Find where the given text appears and provide that cell's center as (X, Y) coordinate. 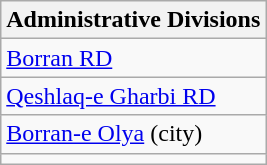
Borran RD (134, 58)
Qeshlaq-e Gharbi RD (134, 96)
Administrative Divisions (134, 20)
Borran-e Olya (city) (134, 134)
